Identify which cell holds the provided text, then report its (X, Y) central coordinate. 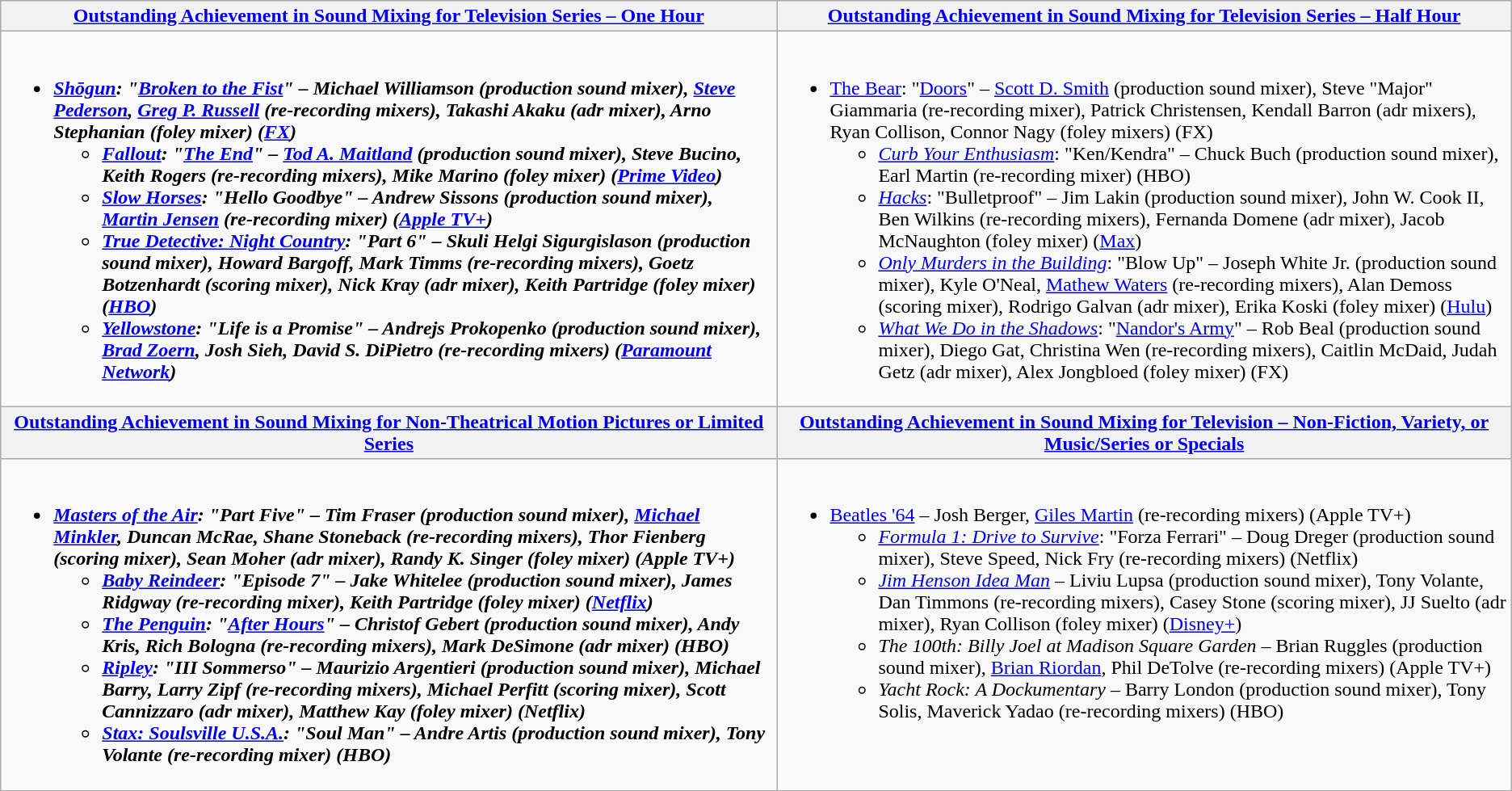
Outstanding Achievement in Sound Mixing for Television – Non-Fiction, Variety, or Music/Series or Specials (1144, 433)
Outstanding Achievement in Sound Mixing for Television Series – Half Hour (1144, 16)
Outstanding Achievement in Sound Mixing for Television Series – One Hour (389, 16)
Outstanding Achievement in Sound Mixing for Non-Theatrical Motion Pictures or Limited Series (389, 433)
